Return the (X, Y) coordinate for the center point of the cell that contains the specified text.  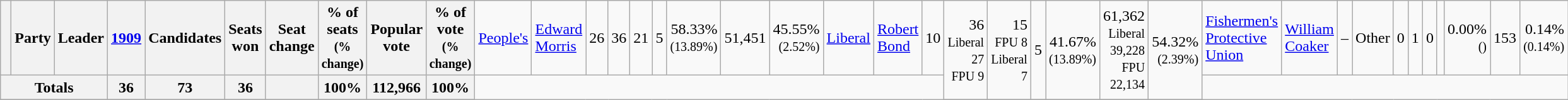
Seat change (291, 38)
112,966 (396, 87)
Seats won (245, 38)
Liberal (848, 38)
% of seats(% change) (342, 38)
41.67%(13.89%) (1073, 50)
61,362Liberal 39,228FPU 22,134 (1124, 50)
51,451 (746, 38)
45.55%(2.52%) (796, 38)
0.14%(0.14%) (1544, 38)
54.32%(2.39%) (1176, 50)
Other (1373, 38)
William Coaker (1309, 38)
Totals (54, 87)
73 (185, 87)
15FPU 8Liberal 7 (1009, 50)
% of vote(% change) (450, 38)
0.00%() (1467, 38)
1909 (126, 38)
21 (641, 38)
Party (33, 38)
Popular vote (396, 38)
153 (1505, 38)
1 (1415, 38)
Robert Bond (898, 38)
10 (933, 38)
58.33%(13.89%) (694, 38)
26 (597, 38)
Leader (81, 38)
36Liberal 27FPU 9 (966, 50)
Edward Morris (559, 38)
Fishermen's Protective Union (1242, 38)
People's (503, 38)
Candidates (185, 38)
– (1345, 38)
